Scan for the cell matching the given text and deliver its (X, Y) coordinate at center. 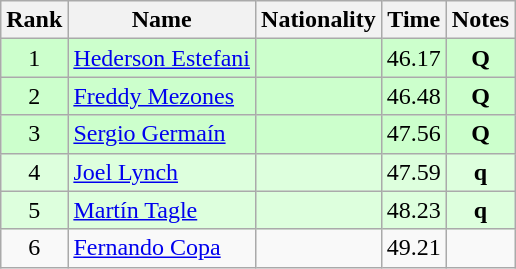
3 (34, 134)
47.56 (414, 134)
2 (34, 96)
Notes (480, 20)
47.59 (414, 172)
46.48 (414, 96)
Freddy Mezones (162, 96)
48.23 (414, 210)
Hederson Estefani (162, 58)
5 (34, 210)
Joel Lynch (162, 172)
46.17 (414, 58)
Fernando Copa (162, 248)
Time (414, 20)
Sergio Germaín (162, 134)
Rank (34, 20)
4 (34, 172)
Martín Tagle (162, 210)
1 (34, 58)
Nationality (319, 20)
49.21 (414, 248)
Name (162, 20)
6 (34, 248)
